Search for the cell housing the specified text and yield its [X, Y] center coordinate. 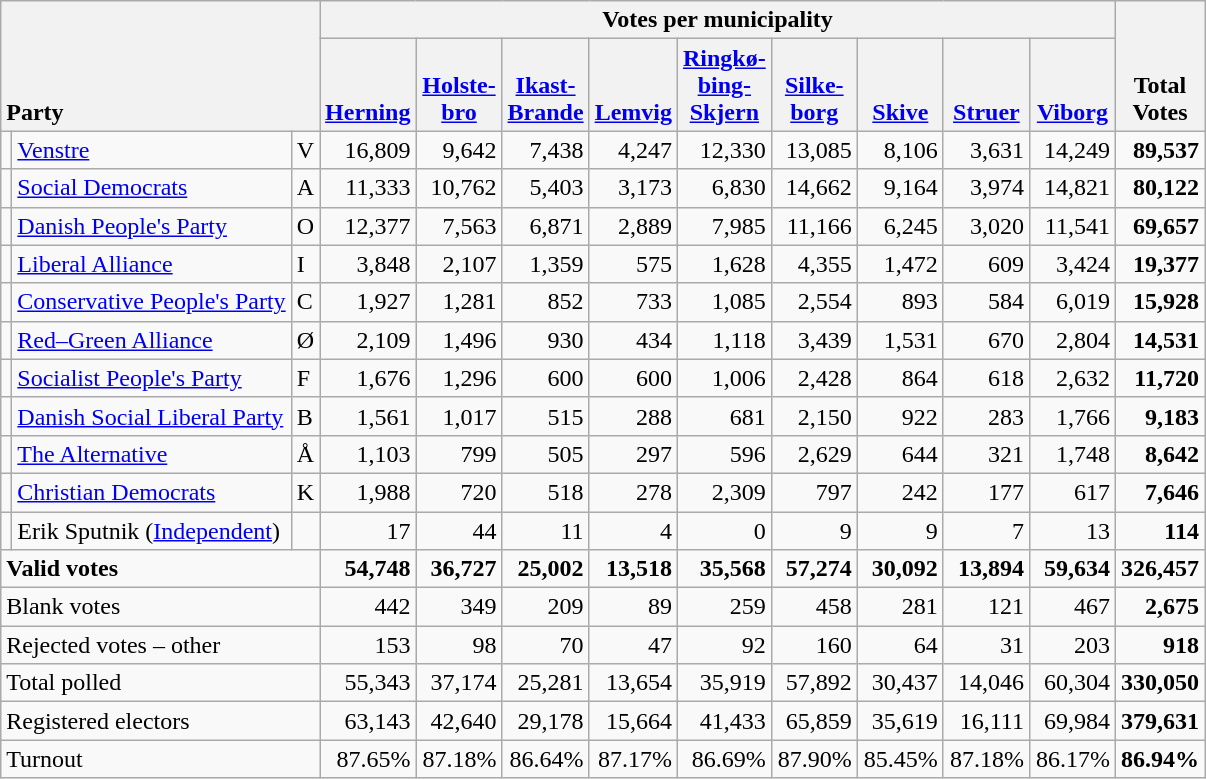
Social Democrats [152, 188]
6,871 [546, 226]
98 [459, 645]
Danish People's Party [152, 226]
Struer [986, 85]
42,640 [459, 721]
60,304 [1072, 683]
13,894 [986, 569]
87.65% [368, 759]
25,281 [546, 683]
30,092 [900, 569]
86.17% [1072, 759]
3,631 [986, 150]
89,537 [1160, 150]
14,046 [986, 683]
Valid votes [160, 569]
1,006 [724, 378]
209 [546, 607]
518 [546, 492]
25,002 [546, 569]
Ikast- Brande [546, 85]
0 [724, 531]
852 [546, 302]
17 [368, 531]
2,632 [1072, 378]
177 [986, 492]
467 [1072, 607]
1,103 [368, 454]
9,642 [459, 150]
2,309 [724, 492]
922 [900, 416]
35,919 [724, 683]
Red–Green Alliance [152, 340]
11,541 [1072, 226]
Socialist People's Party [152, 378]
13 [1072, 531]
15,664 [633, 721]
2,554 [814, 302]
330,050 [1160, 683]
4 [633, 531]
V [305, 150]
Blank votes [160, 607]
11,166 [814, 226]
2,804 [1072, 340]
893 [900, 302]
670 [986, 340]
C [305, 302]
1,118 [724, 340]
10,762 [459, 188]
203 [1072, 645]
3,439 [814, 340]
864 [900, 378]
288 [633, 416]
7,438 [546, 150]
515 [546, 416]
59,634 [1072, 569]
14,531 [1160, 340]
69,657 [1160, 226]
259 [724, 607]
1,766 [1072, 416]
K [305, 492]
O [305, 226]
1,988 [368, 492]
16,111 [986, 721]
Å [305, 454]
Total polled [160, 683]
Rejected votes – other [160, 645]
1,017 [459, 416]
Danish Social Liberal Party [152, 416]
A [305, 188]
55,343 [368, 683]
3,424 [1072, 264]
3,020 [986, 226]
11,333 [368, 188]
85.45% [900, 759]
3,173 [633, 188]
160 [814, 645]
1,472 [900, 264]
434 [633, 340]
6,245 [900, 226]
1,561 [368, 416]
2,150 [814, 416]
1,496 [459, 340]
797 [814, 492]
153 [368, 645]
B [305, 416]
442 [368, 607]
2,675 [1160, 607]
35,619 [900, 721]
70 [546, 645]
86.69% [724, 759]
458 [814, 607]
30,437 [900, 683]
The Alternative [152, 454]
281 [900, 607]
9,183 [1160, 416]
2,107 [459, 264]
681 [724, 416]
35,568 [724, 569]
121 [986, 607]
6,830 [724, 188]
799 [459, 454]
Conservative People's Party [152, 302]
Liberal Alliance [152, 264]
720 [459, 492]
326,457 [1160, 569]
Christian Democrats [152, 492]
918 [1160, 645]
8,106 [900, 150]
242 [900, 492]
12,330 [724, 150]
1,531 [900, 340]
505 [546, 454]
618 [986, 378]
11,720 [1160, 378]
6,019 [1072, 302]
1,748 [1072, 454]
12,377 [368, 226]
Skive [900, 85]
Ringkø- bing- Skjern [724, 85]
7,985 [724, 226]
930 [546, 340]
2,629 [814, 454]
19,377 [1160, 264]
Erik Sputnik (Independent) [152, 531]
65,859 [814, 721]
584 [986, 302]
13,085 [814, 150]
47 [633, 645]
16,809 [368, 150]
11 [546, 531]
7,646 [1160, 492]
54,748 [368, 569]
57,274 [814, 569]
609 [986, 264]
321 [986, 454]
7,563 [459, 226]
1,085 [724, 302]
Party [160, 66]
63,143 [368, 721]
733 [633, 302]
5,403 [546, 188]
13,654 [633, 683]
644 [900, 454]
596 [724, 454]
1,628 [724, 264]
80,122 [1160, 188]
14,821 [1072, 188]
Registered electors [160, 721]
Ø [305, 340]
37,174 [459, 683]
92 [724, 645]
2,109 [368, 340]
41,433 [724, 721]
Venstre [152, 150]
89 [633, 607]
1,281 [459, 302]
7 [986, 531]
297 [633, 454]
Lemvig [633, 85]
15,928 [1160, 302]
9,164 [900, 188]
Silke- borg [814, 85]
87.90% [814, 759]
283 [986, 416]
8,642 [1160, 454]
31 [986, 645]
617 [1072, 492]
57,892 [814, 683]
Herning [368, 85]
3,974 [986, 188]
14,249 [1072, 150]
44 [459, 531]
14,662 [814, 188]
1,676 [368, 378]
64 [900, 645]
Turnout [160, 759]
575 [633, 264]
Viborg [1072, 85]
86.94% [1160, 759]
13,518 [633, 569]
1,927 [368, 302]
Holste- bro [459, 85]
29,178 [546, 721]
F [305, 378]
4,355 [814, 264]
114 [1160, 531]
1,359 [546, 264]
349 [459, 607]
379,631 [1160, 721]
1,296 [459, 378]
3,848 [368, 264]
36,727 [459, 569]
86.64% [546, 759]
I [305, 264]
Total Votes [1160, 66]
2,889 [633, 226]
69,984 [1072, 721]
2,428 [814, 378]
87.17% [633, 759]
4,247 [633, 150]
Votes per municipality [718, 20]
278 [633, 492]
